For the text-containing cell, return its midpoint in [x, y] coordinate format. 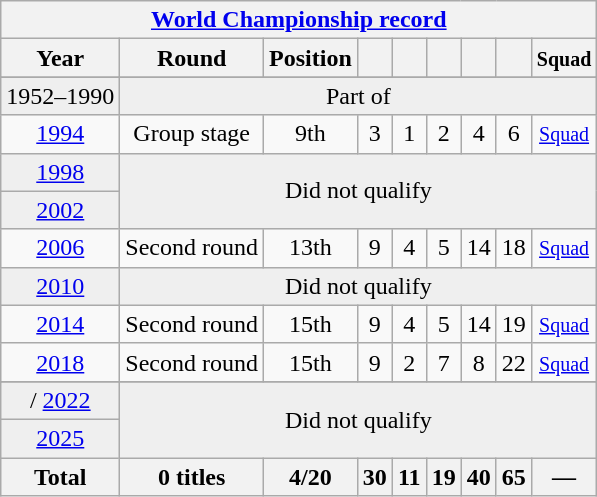
2010 [60, 286]
2014 [60, 324]
65 [514, 477]
Year [60, 58]
/ 2022 [60, 400]
8 [478, 362]
13th [311, 248]
6 [514, 134]
Part of [358, 96]
9th [311, 134]
4/20 [311, 477]
40 [478, 477]
1998 [60, 172]
2025 [60, 438]
3 [374, 134]
2018 [60, 362]
Total [60, 477]
— [564, 477]
30 [374, 477]
1952–1990 [60, 96]
1994 [60, 134]
7 [444, 362]
18 [514, 248]
2006 [60, 248]
World Championship record [299, 20]
0 titles [192, 477]
Position [311, 58]
22 [514, 362]
2002 [60, 210]
1 [409, 134]
Round [192, 58]
Group stage [192, 134]
11 [409, 477]
